From the cell containing the given text, extract its center point as (X, Y) coordinate. 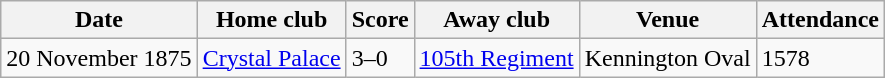
105th Regiment (496, 58)
Kennington Oval (668, 58)
Venue (668, 20)
3–0 (380, 58)
Score (380, 20)
20 November 1875 (99, 58)
Crystal Palace (272, 58)
Date (99, 20)
1578 (820, 58)
Away club (496, 20)
Home club (272, 20)
Attendance (820, 20)
